Search for the cell housing the specified text and yield its [x, y] center coordinate. 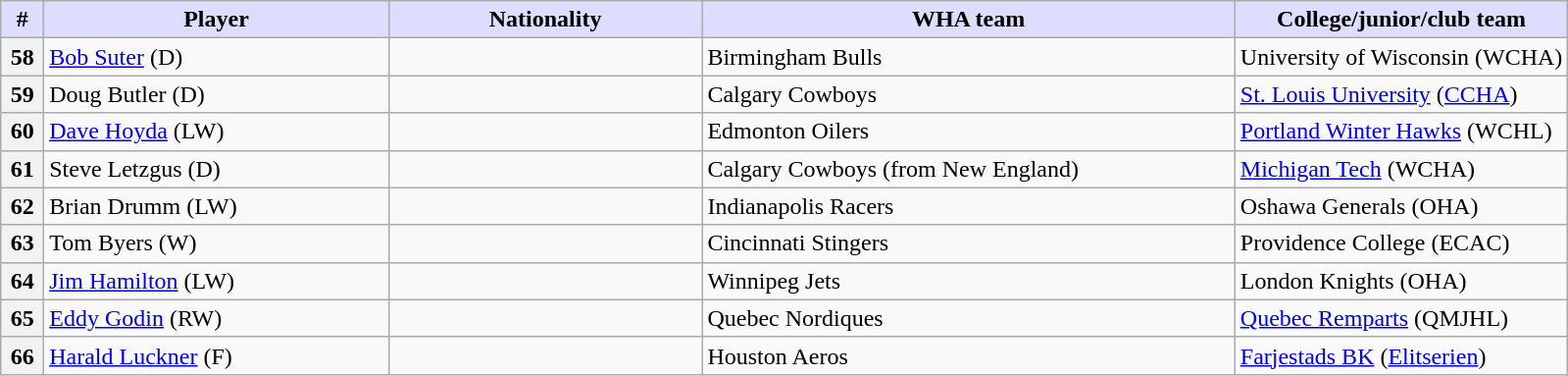
Calgary Cowboys [969, 94]
Brian Drumm (LW) [217, 206]
Farjestads BK (Elitserien) [1401, 355]
St. Louis University (CCHA) [1401, 94]
60 [23, 132]
WHA team [969, 20]
Indianapolis Racers [969, 206]
Player [217, 20]
Calgary Cowboys (from New England) [969, 169]
Doug Butler (D) [217, 94]
Tom Byers (W) [217, 243]
59 [23, 94]
Cincinnati Stingers [969, 243]
University of Wisconsin (WCHA) [1401, 57]
Birmingham Bulls [969, 57]
Jim Hamilton (LW) [217, 281]
Edmonton Oilers [969, 132]
65 [23, 318]
Quebec Remparts (QMJHL) [1401, 318]
Houston Aeros [969, 355]
58 [23, 57]
Nationality [545, 20]
Quebec Nordiques [969, 318]
Harald Luckner (F) [217, 355]
61 [23, 169]
College/junior/club team [1401, 20]
London Knights (OHA) [1401, 281]
# [23, 20]
Dave Hoyda (LW) [217, 132]
Portland Winter Hawks (WCHL) [1401, 132]
Michigan Tech (WCHA) [1401, 169]
Oshawa Generals (OHA) [1401, 206]
Winnipeg Jets [969, 281]
66 [23, 355]
Providence College (ECAC) [1401, 243]
62 [23, 206]
63 [23, 243]
64 [23, 281]
Bob Suter (D) [217, 57]
Steve Letzgus (D) [217, 169]
Eddy Godin (RW) [217, 318]
